Output the (X, Y) coordinate of the center of the cell containing the given text.  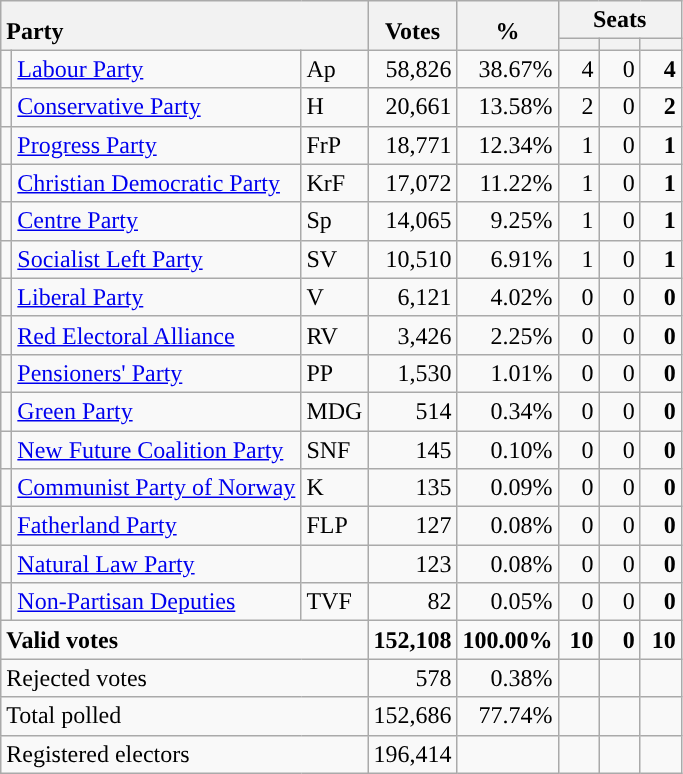
Communist Party of Norway (156, 488)
FrP (334, 145)
Non-Partisan Deputies (156, 602)
FLP (334, 526)
123 (412, 564)
Votes (412, 26)
Progress Party (156, 145)
1,530 (412, 373)
38.67% (508, 69)
Party (184, 26)
135 (412, 488)
Fatherland Party (156, 526)
PP (334, 373)
14,065 (412, 221)
196,414 (412, 754)
17,072 (412, 183)
4.02% (508, 297)
Natural Law Party (156, 564)
0.34% (508, 411)
KrF (334, 183)
H (334, 107)
578 (412, 678)
6,121 (412, 297)
10,510 (412, 259)
Ap (334, 69)
145 (412, 449)
Red Electoral Alliance (156, 335)
K (334, 488)
9.25% (508, 221)
77.74% (508, 716)
1.01% (508, 373)
Seats (620, 20)
Sp (334, 221)
TVF (334, 602)
11.22% (508, 183)
152,686 (412, 716)
SV (334, 259)
82 (412, 602)
152,108 (412, 640)
58,826 (412, 69)
13.58% (508, 107)
Conservative Party (156, 107)
127 (412, 526)
Registered electors (184, 754)
0.10% (508, 449)
Rejected votes (184, 678)
SNF (334, 449)
0.38% (508, 678)
0.05% (508, 602)
Valid votes (184, 640)
Centre Party (156, 221)
12.34% (508, 145)
100.00% (508, 640)
RV (334, 335)
0.09% (508, 488)
Green Party (156, 411)
20,661 (412, 107)
Socialist Left Party (156, 259)
MDG (334, 411)
514 (412, 411)
6.91% (508, 259)
V (334, 297)
Christian Democratic Party (156, 183)
Labour Party (156, 69)
% (508, 26)
18,771 (412, 145)
New Future Coalition Party (156, 449)
Liberal Party (156, 297)
Pensioners' Party (156, 373)
2.25% (508, 335)
3,426 (412, 335)
Total polled (184, 716)
